Scan for the cell matching the given text and deliver its [x, y] coordinate at center. 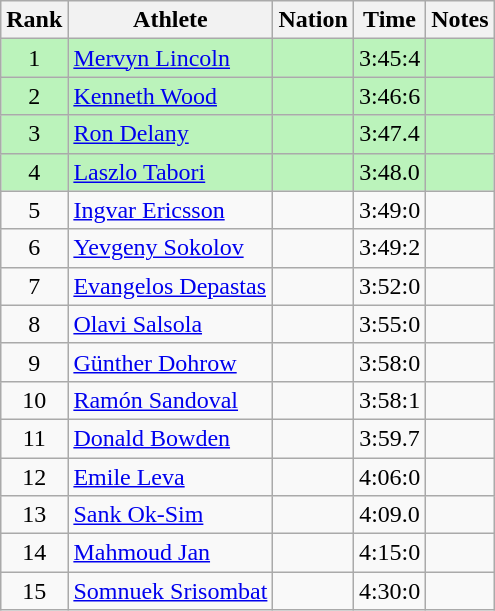
7 [34, 286]
2 [34, 96]
Emile Leva [170, 477]
13 [34, 515]
Laszlo Tabori [170, 172]
4:06:0 [389, 477]
Yevgeny Sokolov [170, 248]
Evangelos Depastas [170, 286]
Rank [34, 20]
3:48.0 [389, 172]
3:59.7 [389, 438]
3:46:6 [389, 96]
4 [34, 172]
3:58:1 [389, 400]
5 [34, 210]
Somnuek Srisombat [170, 591]
3:58:0 [389, 362]
Notes [460, 20]
11 [34, 438]
3:49:0 [389, 210]
Ingvar Ericsson [170, 210]
3:45:4 [389, 58]
4:09.0 [389, 515]
3:47.4 [389, 134]
Günther Dohrow [170, 362]
4:15:0 [389, 553]
Mervyn Lincoln [170, 58]
Olavi Salsola [170, 324]
Nation [313, 20]
Ron Delany [170, 134]
Time [389, 20]
Kenneth Wood [170, 96]
3:49:2 [389, 248]
Mahmoud Jan [170, 553]
9 [34, 362]
3:52:0 [389, 286]
3 [34, 134]
6 [34, 248]
Athlete [170, 20]
14 [34, 553]
10 [34, 400]
Sank Ok-Sim [170, 515]
Ramón Sandoval [170, 400]
4:30:0 [389, 591]
3:55:0 [389, 324]
Donald Bowden [170, 438]
8 [34, 324]
1 [34, 58]
15 [34, 591]
12 [34, 477]
